Pinpoint the cell where the given text exists, returning its (X, Y) midpoint coordinate. 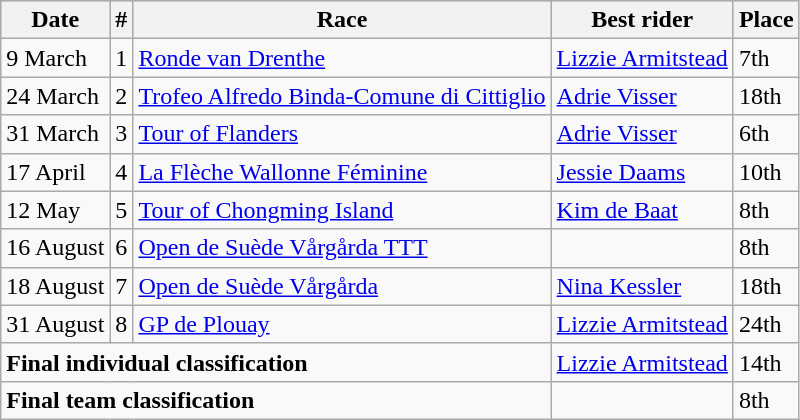
6th (766, 134)
2 (122, 96)
Open de Suède Vårgårda TTT (342, 248)
17 April (56, 172)
Race (342, 20)
Nina Kessler (642, 286)
1 (122, 58)
La Flèche Wallonne Féminine (342, 172)
3 (122, 134)
Kim de Baat (642, 210)
Jessie Daams (642, 172)
14th (766, 362)
8 (122, 324)
# (122, 20)
Place (766, 20)
Final individual classification (276, 362)
24 March (56, 96)
16 August (56, 248)
Tour of Chongming Island (342, 210)
6 (122, 248)
Final team classification (276, 400)
Ronde van Drenthe (342, 58)
GP de Plouay (342, 324)
5 (122, 210)
4 (122, 172)
12 May (56, 210)
Open de Suède Vårgårda (342, 286)
7th (766, 58)
31 August (56, 324)
Date (56, 20)
9 March (56, 58)
18 August (56, 286)
10th (766, 172)
31 March (56, 134)
Best rider (642, 20)
Tour of Flanders (342, 134)
24th (766, 324)
7 (122, 286)
Trofeo Alfredo Binda-Comune di Cittiglio (342, 96)
